Locate the cell with the specified text and output its (X, Y) center coordinate. 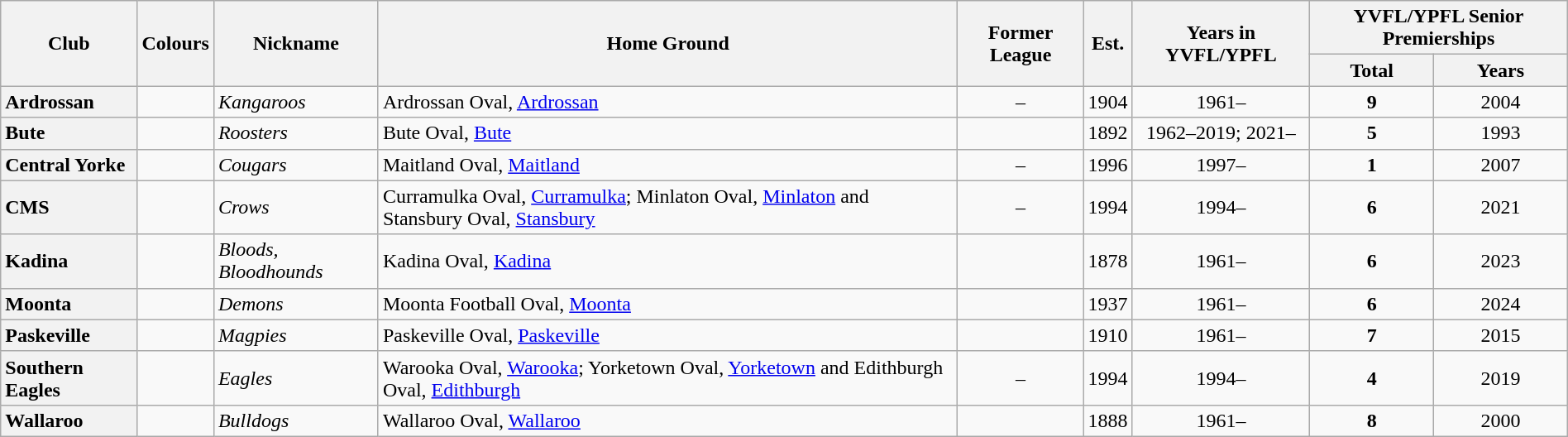
2000 (1501, 420)
1996 (1108, 165)
Magpies (296, 335)
Wallaroo Oval, Wallaroo (668, 420)
Moonta (69, 304)
Eagles (296, 377)
Demons (296, 304)
7 (1372, 335)
1993 (1501, 133)
Nickname (296, 43)
CMS (69, 207)
Cougars (296, 165)
2023 (1501, 262)
5 (1372, 133)
Southern Eagles (69, 377)
Crows (296, 207)
Paskeville (69, 335)
9 (1372, 102)
Wallaroo (69, 420)
8 (1372, 420)
2004 (1501, 102)
2007 (1501, 165)
Est. (1108, 43)
Bloods, Bloodhounds (296, 262)
2024 (1501, 304)
1904 (1108, 102)
Years (1501, 70)
2021 (1501, 207)
Kadina (69, 262)
1878 (1108, 262)
Ardrossan (69, 102)
1937 (1108, 304)
1892 (1108, 133)
Club (69, 43)
YVFL/YPFL Senior Premierships (1439, 28)
Former League (1021, 43)
Warooka Oval, Warooka; Yorketown Oval, Yorketown and Edithburgh Oval, Edithburgh (668, 377)
Total (1372, 70)
Roosters (296, 133)
Central Yorke (69, 165)
Maitland Oval, Maitland (668, 165)
1888 (1108, 420)
1 (1372, 165)
Years in YVFL/YPFL (1221, 43)
1997– (1221, 165)
Kangaroos (296, 102)
1910 (1108, 335)
2019 (1501, 377)
4 (1372, 377)
Paskeville Oval, Paskeville (668, 335)
2015 (1501, 335)
Curramulka Oval, Curramulka; Minlaton Oval, Minlaton and Stansbury Oval, Stansbury (668, 207)
Ardrossan Oval, Ardrossan (668, 102)
Home Ground (668, 43)
Kadina Oval, Kadina (668, 262)
Colours (175, 43)
Moonta Football Oval, Moonta (668, 304)
Bulldogs (296, 420)
1962–2019; 2021– (1221, 133)
Bute Oval, Bute (668, 133)
Bute (69, 133)
